Output the [x, y] coordinate of the center of the cell containing the given text.  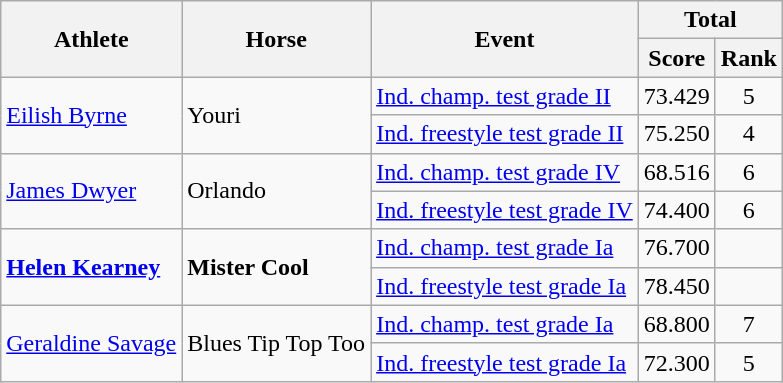
73.429 [676, 96]
Event [505, 39]
Geraldine Savage [92, 343]
Helen Kearney [92, 267]
James Dwyer [92, 191]
Rank [748, 58]
Horse [276, 39]
Athlete [92, 39]
Blues Tip Top Too [276, 343]
Score [676, 58]
68.800 [676, 324]
72.300 [676, 362]
Ind. champ. test grade II [505, 96]
74.400 [676, 210]
76.700 [676, 248]
Eilish Byrne [92, 115]
68.516 [676, 172]
7 [748, 324]
Ind. freestyle test grade IV [505, 210]
Ind. freestyle test grade II [505, 134]
Total [710, 20]
75.250 [676, 134]
Mister Cool [276, 267]
Orlando [276, 191]
4 [748, 134]
Youri [276, 115]
78.450 [676, 286]
Ind. champ. test grade IV [505, 172]
